Scan for the cell matching the given text and deliver its (X, Y) coordinate at center. 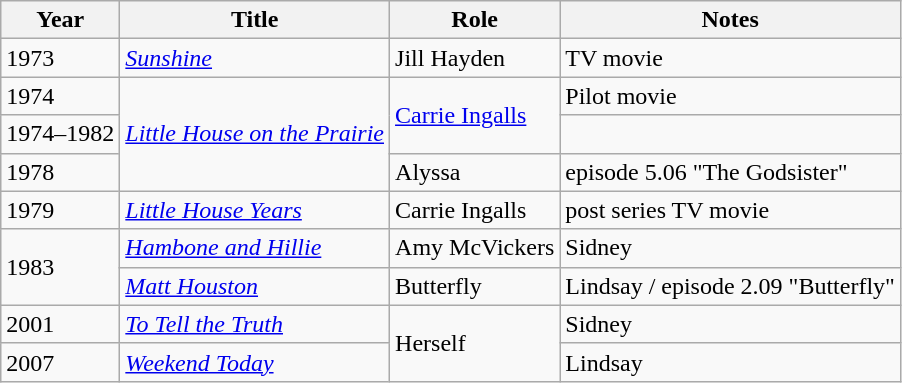
Butterfly (475, 286)
post series TV movie (730, 210)
Role (475, 20)
Little House Years (255, 210)
Herself (475, 343)
1974 (60, 96)
episode 5.06 "The Godsister" (730, 172)
Pilot movie (730, 96)
Amy McVickers (475, 248)
Lindsay / episode 2.09 "Butterfly" (730, 286)
Sunshine (255, 58)
1983 (60, 267)
1973 (60, 58)
Hambone and Hillie (255, 248)
1978 (60, 172)
1974–1982 (60, 134)
Year (60, 20)
Lindsay (730, 362)
Weekend Today (255, 362)
Alyssa (475, 172)
2001 (60, 324)
2007 (60, 362)
To Tell the Truth (255, 324)
Matt Houston (255, 286)
Little House on the Prairie (255, 134)
1979 (60, 210)
Title (255, 20)
Notes (730, 20)
TV movie (730, 58)
Jill Hayden (475, 58)
